Locate the cell with the specified text and output its [X, Y] center coordinate. 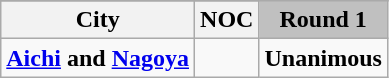
Aichi and Nagoya [98, 58]
NOC [227, 20]
Unanimous [323, 58]
City [98, 20]
Round 1 [323, 20]
